Scan for the cell matching the given text and deliver its [x, y] coordinate at center. 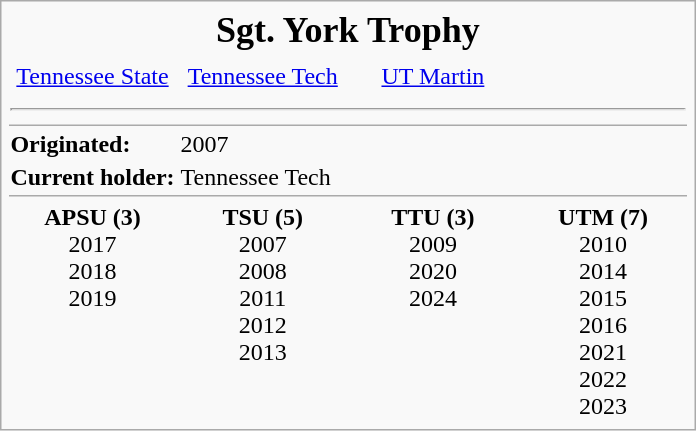
TTU (3)200920202024 [432, 312]
Sgt. York Trophy [348, 31]
Tennessee State [92, 77]
UT Martin [432, 77]
UTM (7)2010201420152016202120222023 [604, 312]
TSU (5)20072008201120122013 [262, 312]
Originated: [92, 144]
APSU (3)201720182019 [92, 312]
Current holder: [92, 177]
2007 [348, 144]
